Find where the given text appears and provide that cell's center as [X, Y] coordinate. 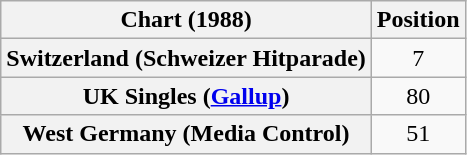
51 [418, 134]
7 [418, 58]
Switzerland (Schweizer Hitparade) [186, 58]
Chart (1988) [186, 20]
80 [418, 96]
West Germany (Media Control) [186, 134]
UK Singles (Gallup) [186, 96]
Position [418, 20]
